Extract the [X, Y] coordinate from the center of the cell holding the provided text.  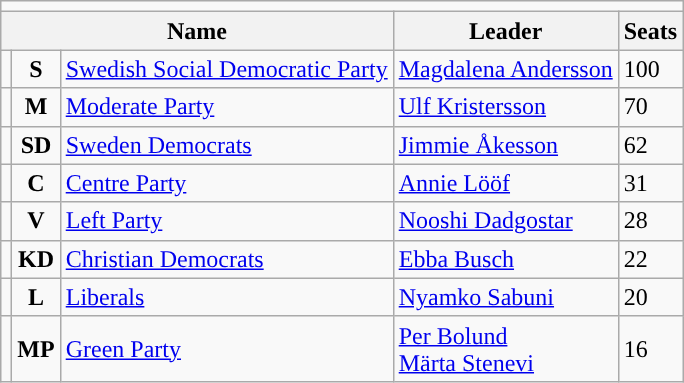
100 [650, 69]
V [36, 221]
62 [650, 145]
Sweden Democrats [226, 145]
Ebba Busch [506, 259]
S [36, 69]
KD [36, 259]
28 [650, 221]
C [36, 183]
M [36, 107]
Name [197, 31]
70 [650, 107]
Christian Democrats [226, 259]
Per BolundMärta Stenevi [506, 348]
Centre Party [226, 183]
Annie Lööf [506, 183]
Liberals [226, 297]
20 [650, 297]
Magdalena Andersson [506, 69]
31 [650, 183]
22 [650, 259]
Ulf Kristersson [506, 107]
Moderate Party [226, 107]
Seats [650, 31]
L [36, 297]
Green Party [226, 348]
Left Party [226, 221]
16 [650, 348]
Swedish Social Democratic Party [226, 69]
Jimmie Åkesson [506, 145]
SD [36, 145]
Leader [506, 31]
Nooshi Dadgostar [506, 221]
MP [36, 348]
Nyamko Sabuni [506, 297]
